Output the [X, Y] coordinate of the center of the cell containing the given text.  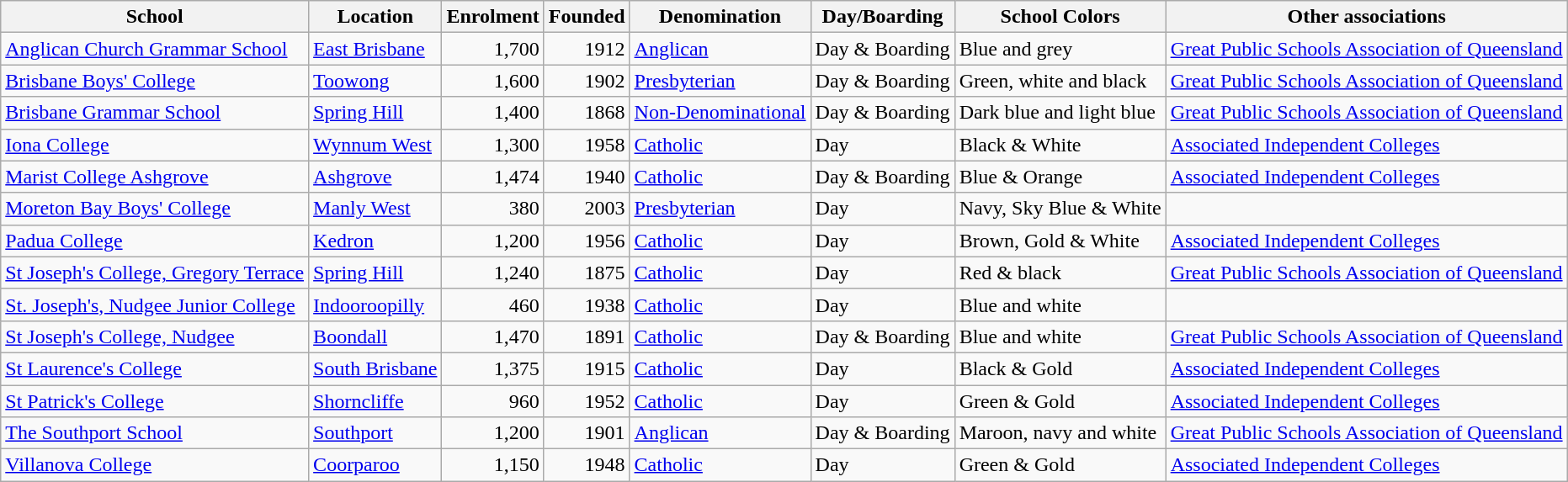
Iona College [155, 145]
The Southport School [155, 433]
1902 [587, 81]
School Colors [1060, 17]
Brisbane Boys' College [155, 81]
Coorparoo [375, 465]
Villanova College [155, 465]
1,474 [493, 177]
St Laurence's College [155, 368]
Location [375, 17]
Moreton Bay Boys' College [155, 209]
1952 [587, 401]
St Patrick's College [155, 401]
1,375 [493, 368]
Green, white and black [1060, 81]
Wynnum West [375, 145]
Navy, Sky Blue & White [1060, 209]
960 [493, 401]
Non-Denominational [720, 113]
Brisbane Grammar School [155, 113]
Brown, Gold & White [1060, 241]
Enrolment [493, 17]
Blue & Orange [1060, 177]
1915 [587, 368]
Boondall [375, 336]
1,700 [493, 49]
Indooroopilly [375, 305]
Toowong [375, 81]
1,150 [493, 465]
1875 [587, 273]
Day/Boarding [882, 17]
East Brisbane [375, 49]
Founded [587, 17]
1901 [587, 433]
1868 [587, 113]
Black & Gold [1060, 368]
St Joseph's College, Nudgee [155, 336]
1958 [587, 145]
Southport [375, 433]
Denomination [720, 17]
1938 [587, 305]
1,470 [493, 336]
1,400 [493, 113]
Shorncliffe [375, 401]
Other associations [1367, 17]
1,300 [493, 145]
Black & White [1060, 145]
2003 [587, 209]
South Brisbane [375, 368]
460 [493, 305]
1948 [587, 465]
Marist College Ashgrove [155, 177]
1956 [587, 241]
Red & black [1060, 273]
380 [493, 209]
1940 [587, 177]
Manly West [375, 209]
Anglican Church Grammar School [155, 49]
Maroon, navy and white [1060, 433]
Kedron [375, 241]
Padua College [155, 241]
Ashgrove [375, 177]
1,600 [493, 81]
St. Joseph's, Nudgee Junior College [155, 305]
1,240 [493, 273]
Blue and grey [1060, 49]
1912 [587, 49]
St Joseph's College, Gregory Terrace [155, 273]
1891 [587, 336]
Dark blue and light blue [1060, 113]
School [155, 17]
